Provide the [x, y] coordinate of the cell's center where the given text is located.  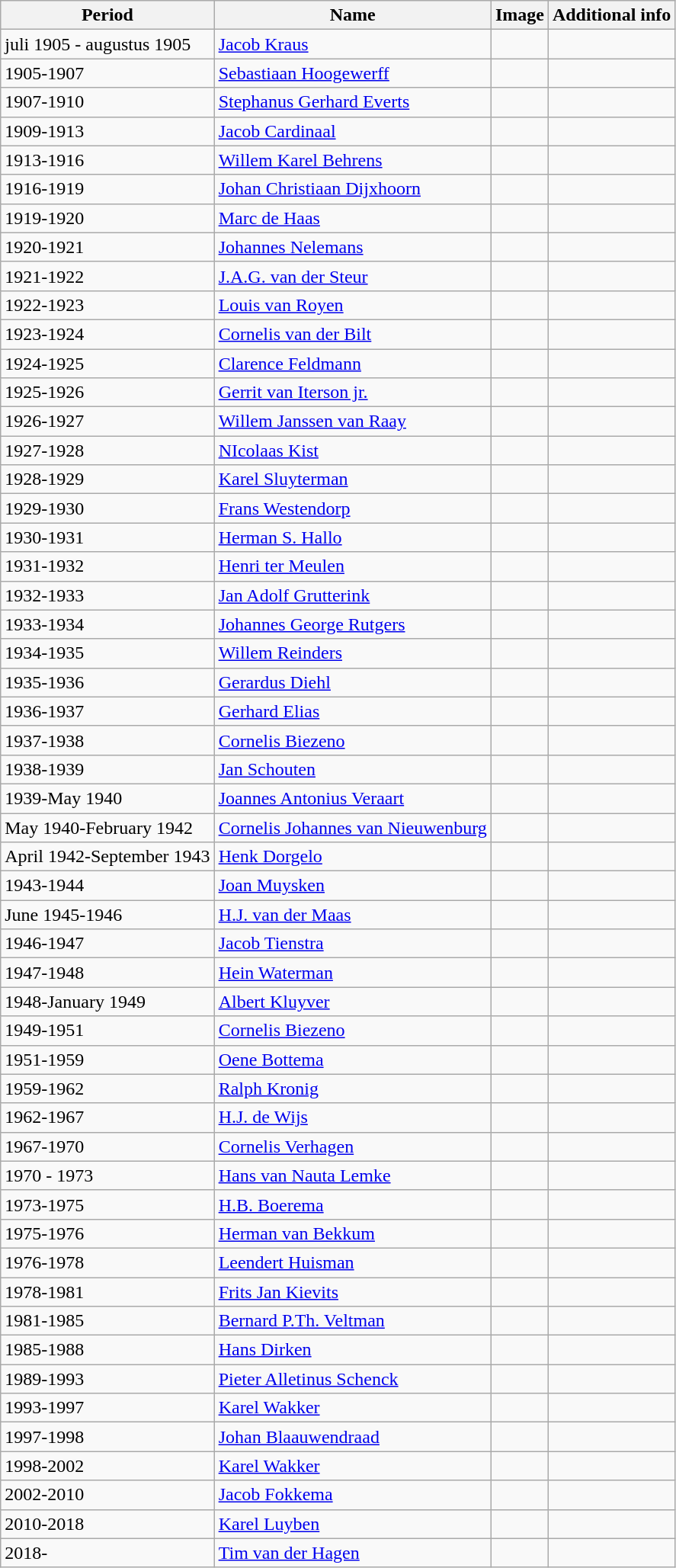
NIcolaas Kist [352, 451]
2010-2018 [107, 1524]
Herman S. Hallo [352, 537]
Willem Karel Behrens [352, 160]
Jacob Tienstra [352, 944]
J.A.G. van der Steur [352, 276]
1985-1988 [107, 1350]
Image [520, 15]
1967-1970 [107, 1146]
Johannes Nelemans [352, 247]
Stephanus Gerhard Everts [352, 102]
1907-1910 [107, 102]
1921-1922 [107, 276]
1933-1934 [107, 624]
April 1942-September 1943 [107, 857]
Clarence Feldmann [352, 364]
1930-1931 [107, 537]
Jacob Cardinaal [352, 131]
1949-1951 [107, 1031]
Joannes Antonius Veraart [352, 798]
Henk Dorgelo [352, 857]
Jan Adolf Grutterink [352, 595]
Hein Waterman [352, 973]
Additional info [611, 15]
Gerardus Diehl [352, 682]
1905-1907 [107, 73]
Sebastiaan Hoogewerff [352, 73]
Oene Bottema [352, 1060]
1951-1959 [107, 1060]
2018- [107, 1553]
Albert Kluyver [352, 1002]
1978-1981 [107, 1292]
1989-1993 [107, 1379]
1919-1920 [107, 218]
Johan Blaauwendraad [352, 1437]
Cornelis Johannes van Nieuwenburg [352, 827]
Period [107, 15]
1913-1916 [107, 160]
2002-2010 [107, 1495]
1997-1998 [107, 1437]
Jan Schouten [352, 769]
1948-January 1949 [107, 1002]
Joan Muysken [352, 886]
1931-1932 [107, 566]
1936-1937 [107, 711]
Louis van Royen [352, 305]
Tim van der Hagen [352, 1553]
Karel Luyben [352, 1524]
1916-1919 [107, 189]
1970 - 1973 [107, 1175]
Ralph Kronig [352, 1089]
Johan Christiaan Dijxhoorn [352, 189]
Willem Janssen van Raay [352, 422]
1923-1924 [107, 334]
1993-1997 [107, 1408]
1925-1926 [107, 393]
Johannes George Rutgers [352, 624]
Frans Westendorp [352, 508]
Gerrit van Iterson jr. [352, 393]
Jacob Kraus [352, 44]
June 1945-1946 [107, 915]
1920-1921 [107, 247]
juli 1905 - augustus 1905 [107, 44]
1924-1925 [107, 364]
Herman van Bekkum [352, 1233]
Frits Jan Kievits [352, 1292]
1927-1928 [107, 451]
Cornelis van der Bilt [352, 334]
May 1940-February 1942 [107, 827]
1973-1975 [107, 1204]
Name [352, 15]
1922-1923 [107, 305]
1928-1929 [107, 479]
1976-1978 [107, 1262]
Henri ter Meulen [352, 566]
1932-1933 [107, 595]
1935-1936 [107, 682]
Karel Sluyterman [352, 479]
1929-1930 [107, 508]
1938-1939 [107, 769]
Hans Dirken [352, 1350]
1947-1948 [107, 973]
1926-1927 [107, 422]
1943-1944 [107, 886]
1975-1976 [107, 1233]
Leendert Huisman [352, 1262]
1909-1913 [107, 131]
1934-1935 [107, 653]
1939-May 1940 [107, 798]
Hans van Nauta Lemke [352, 1175]
Marc de Haas [352, 218]
Jacob Fokkema [352, 1495]
1981-1985 [107, 1321]
1998-2002 [107, 1466]
1937-1938 [107, 740]
H.J. de Wijs [352, 1117]
Gerhard Elias [352, 711]
1962-1967 [107, 1117]
1946-1947 [107, 944]
1959-1962 [107, 1089]
H.J. van der Maas [352, 915]
H.B. Boerema [352, 1204]
Willem Reinders [352, 653]
Bernard P.Th. Veltman [352, 1321]
Pieter Alletinus Schenck [352, 1379]
Cornelis Verhagen [352, 1146]
